Capture the cell that displays the provided text and extract its (X, Y) central coordinate. 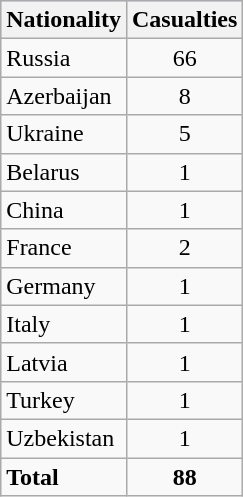
Uzbekistan (64, 438)
Total (64, 477)
China (64, 210)
Belarus (64, 172)
Turkey (64, 400)
8 (184, 96)
Latvia (64, 362)
5 (184, 134)
66 (184, 58)
2 (184, 248)
Germany (64, 286)
Casualties (184, 20)
Italy (64, 324)
Nationality (64, 20)
Russia (64, 58)
88 (184, 477)
France (64, 248)
Ukraine (64, 134)
Azerbaijan (64, 96)
